Search for the cell housing the specified text and yield its [X, Y] center coordinate. 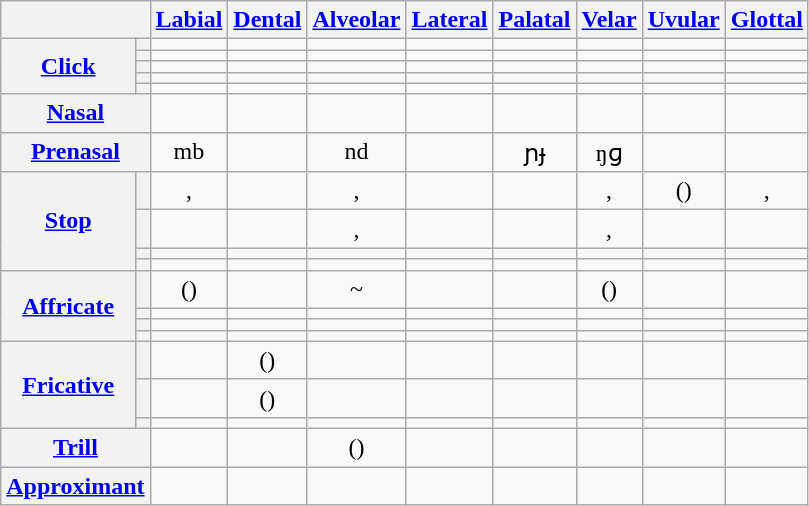
Alveolar [356, 20]
Trill [76, 447]
Palatal [534, 20]
Uvular [684, 20]
nd [356, 152]
Dental [268, 20]
Stop [68, 221]
Velar [609, 20]
ŋɡ [609, 152]
~ [356, 289]
Labial [189, 20]
mb [189, 152]
Click [68, 66]
Fricative [68, 384]
Prenasal [76, 152]
Nasal [76, 113]
ɲɟ [534, 152]
Affricate [68, 306]
Glottal [766, 20]
Lateral [450, 20]
Approximant [76, 485]
